Determine the (x, y) coordinate at the center of the cell enclosing the given text.  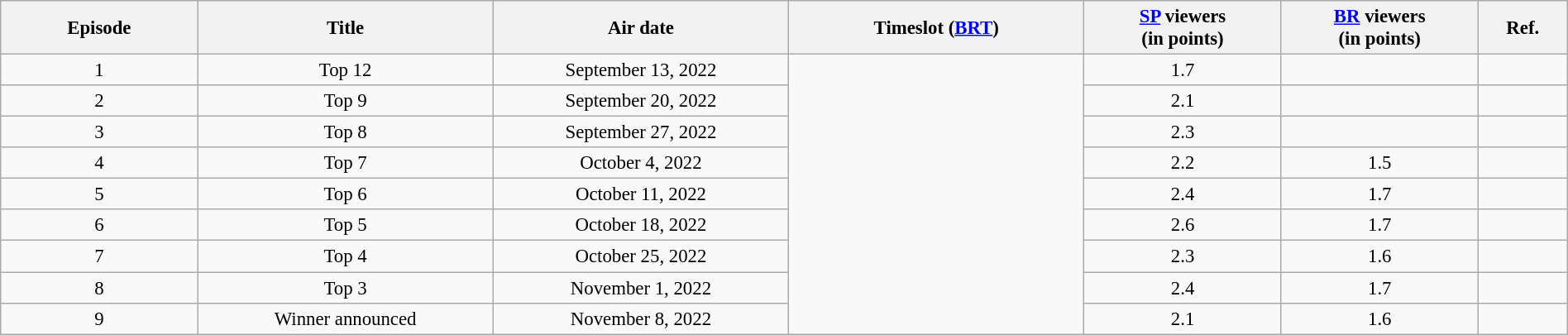
2 (99, 101)
Top 12 (346, 70)
Top 5 (346, 226)
November 8, 2022 (640, 318)
6 (99, 226)
4 (99, 163)
1.5 (1379, 163)
SP viewers(in points) (1183, 28)
September 20, 2022 (640, 101)
1 (99, 70)
Top 8 (346, 132)
October 4, 2022 (640, 163)
9 (99, 318)
Top 6 (346, 194)
Top 4 (346, 256)
Winner announced (346, 318)
Ref. (1523, 28)
Episode (99, 28)
September 13, 2022 (640, 70)
BR viewers(in points) (1379, 28)
Top 9 (346, 101)
Air date (640, 28)
October 18, 2022 (640, 226)
Timeslot (BRT) (936, 28)
October 25, 2022 (640, 256)
5 (99, 194)
October 11, 2022 (640, 194)
Top 7 (346, 163)
8 (99, 288)
November 1, 2022 (640, 288)
Top 3 (346, 288)
3 (99, 132)
2.2 (1183, 163)
September 27, 2022 (640, 132)
Title (346, 28)
2.6 (1183, 226)
7 (99, 256)
